Find where the given text appears and provide that cell's center as (x, y) coordinate. 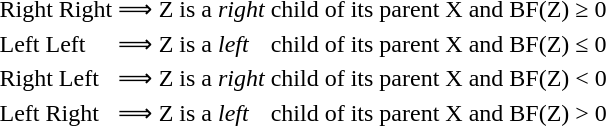
⟹ Z is a left (192, 44)
⟹ Z is a right (192, 78)
